Provide the [x, y] coordinate of the cell's center where the given text is located.  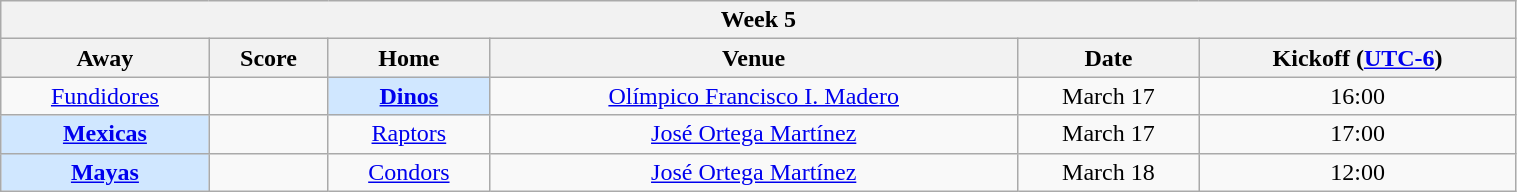
Kickoff (UTC-6) [1358, 58]
Week 5 [758, 20]
Venue [754, 58]
Dinos [409, 96]
Score [268, 58]
Fundidores [105, 96]
Away [105, 58]
Date [1109, 58]
Mayas [105, 172]
17:00 [1358, 134]
Olímpico Francisco I. Madero [754, 96]
Home [409, 58]
Raptors [409, 134]
12:00 [1358, 172]
Mexicas [105, 134]
March 18 [1109, 172]
Condors [409, 172]
16:00 [1358, 96]
